Find where the given text appears and provide that cell's center as (X, Y) coordinate. 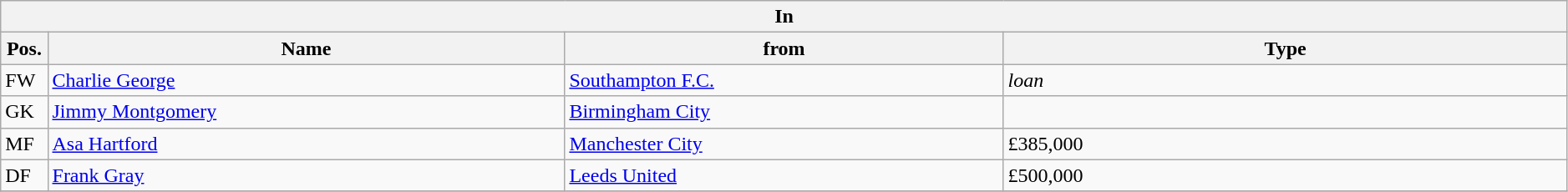
Pos. (24, 48)
Leeds United (784, 175)
Manchester City (784, 144)
DF (24, 175)
£385,000 (1285, 144)
Jimmy Montgomery (306, 112)
from (784, 48)
Southampton F.C. (784, 80)
GK (24, 112)
Name (306, 48)
Asa Hartford (306, 144)
In (784, 17)
Birmingham City (784, 112)
Charlie George (306, 80)
Frank Gray (306, 175)
Type (1285, 48)
£500,000 (1285, 175)
FW (24, 80)
loan (1285, 80)
MF (24, 144)
